Locate the cell with the specified text and output its [X, Y] center coordinate. 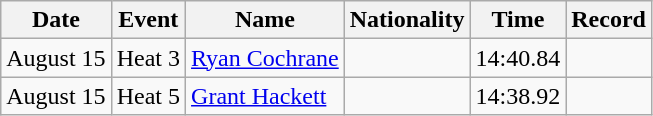
14:40.84 [518, 58]
Record [609, 20]
Heat 5 [148, 96]
Grant Hackett [266, 96]
14:38.92 [518, 96]
Time [518, 20]
Nationality [407, 20]
Heat 3 [148, 58]
Event [148, 20]
Date [56, 20]
Name [266, 20]
Ryan Cochrane [266, 58]
